Pinpoint the cell where the given text exists, returning its (x, y) midpoint coordinate. 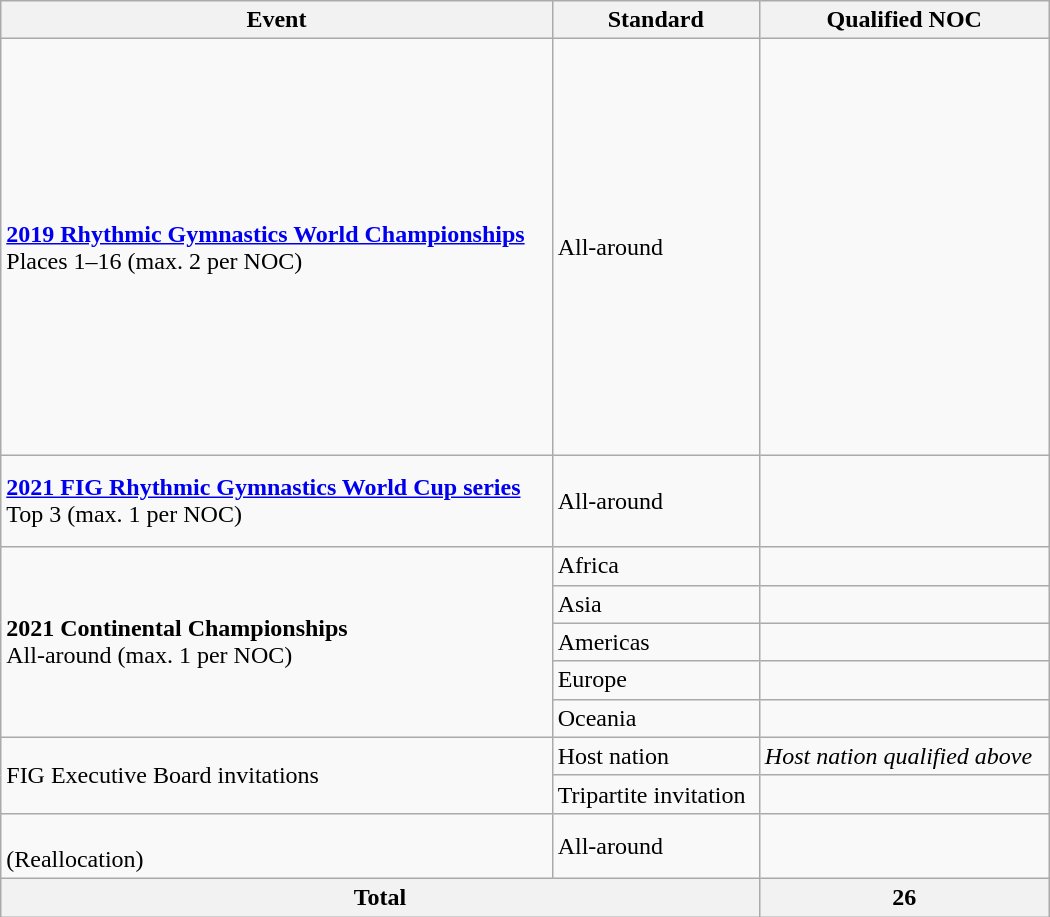
Standard (656, 20)
Europe (656, 680)
Tripartite invitation (656, 794)
Event (276, 20)
Americas (656, 642)
(Reallocation) (276, 846)
2021 Continental ChampionshipsAll-around (max. 1 per NOC) (276, 642)
2019 Rhythmic Gymnastics World ChampionshipsPlaces 1–16 (max. 2 per NOC) (276, 247)
Host nation (656, 756)
26 (904, 897)
Oceania (656, 718)
Africa (656, 566)
2021 FIG Rhythmic Gymnastics World Cup seriesTop 3 (max. 1 per NOC) (276, 501)
Qualified NOC (904, 20)
Total (380, 897)
Host nation qualified above (904, 756)
Asia (656, 604)
FIG Executive Board invitations (276, 775)
